Pinpoint the cell where the given text exists, returning its [X, Y] midpoint coordinate. 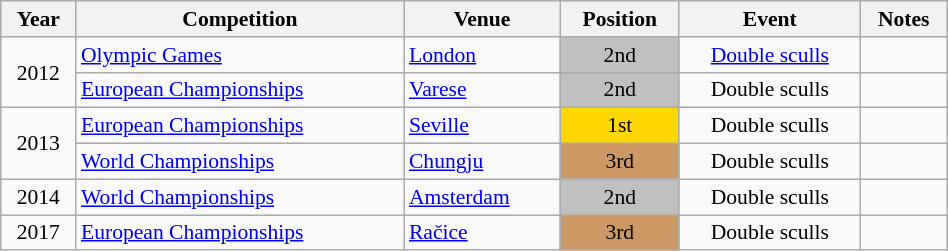
2013 [38, 144]
2012 [38, 72]
Year [38, 19]
Račice [482, 233]
Event [770, 19]
Amsterdam [482, 197]
Competition [240, 19]
Seville [482, 126]
Venue [482, 19]
Notes [904, 19]
2014 [38, 197]
Olympic Games [240, 55]
Varese [482, 90]
2017 [38, 233]
Position [620, 19]
Chungju [482, 162]
1st [620, 126]
London [482, 55]
